For the text-containing cell, return its midpoint in [x, y] coordinate format. 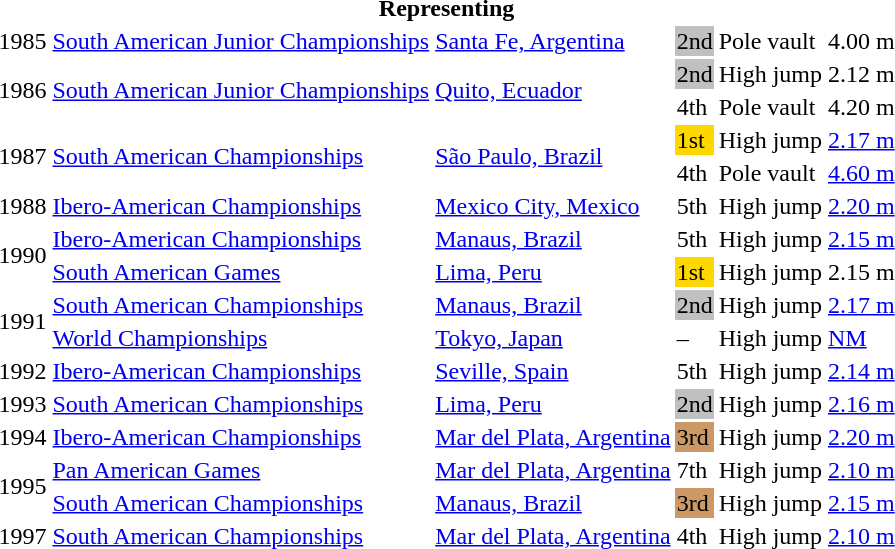
World Championships [241, 338]
Quito, Ecuador [553, 90]
South American Games [241, 272]
Mexico City, Mexico [553, 206]
– [694, 338]
Seville, Spain [553, 371]
Santa Fe, Argentina [553, 41]
7th [694, 470]
Tokyo, Japan [553, 338]
São Paulo, Brazil [553, 156]
Pan American Games [241, 470]
